Return [x, y] of the center of cell containing provided text 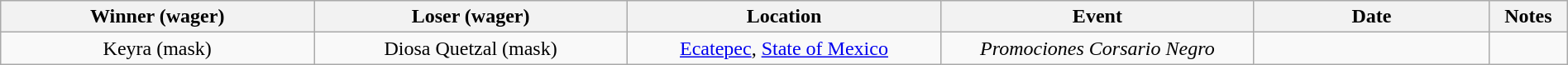
Ecatepec, State of Mexico [784, 48]
Notes [1528, 17]
Diosa Quetzal (mask) [471, 48]
Keyra (mask) [157, 48]
Date [1371, 17]
Event [1097, 17]
Promociones Corsario Negro [1097, 48]
Winner (wager) [157, 17]
Loser (wager) [471, 17]
Location [784, 17]
